Extract the (X, Y) coordinate from the center of the cell holding the provided text.  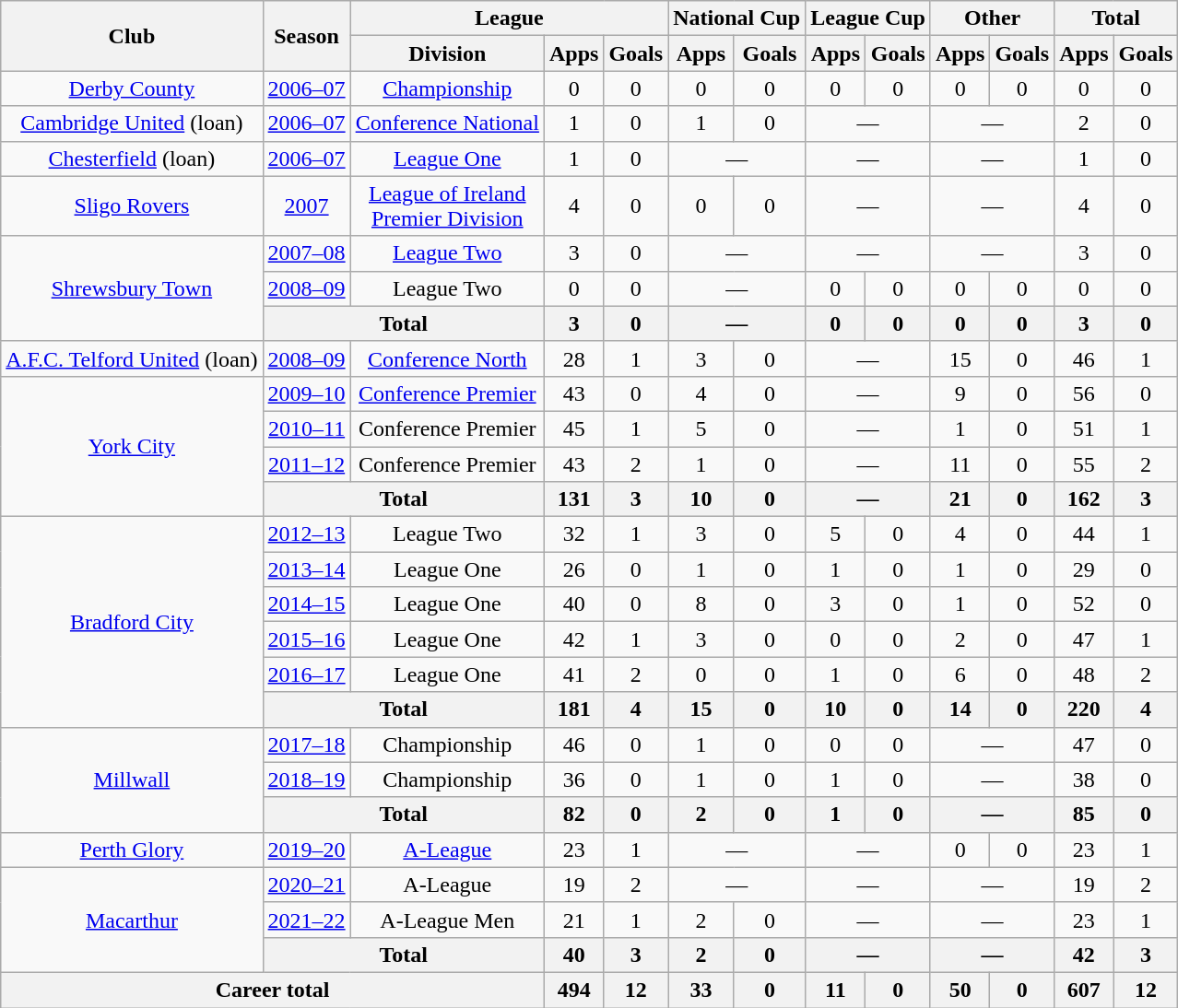
2010–11 (306, 428)
26 (573, 569)
Shrewsbury Town (132, 288)
2016–17 (306, 674)
2007–08 (306, 253)
Season (306, 36)
8 (701, 604)
50 (960, 990)
Perth Glory (132, 850)
41 (573, 674)
2017–18 (306, 744)
Conference North (447, 358)
Sligo Rovers (132, 206)
494 (573, 990)
162 (1084, 499)
29 (1084, 569)
2015–16 (306, 639)
Club (132, 36)
2020–21 (306, 885)
85 (1084, 815)
2013–14 (306, 569)
2012–13 (306, 534)
Other (992, 18)
2021–22 (306, 920)
2007 (306, 206)
National Cup (737, 18)
2009–10 (306, 393)
League Cup (868, 18)
51 (1084, 428)
A-League Men (447, 920)
28 (573, 358)
League of IrelandPremier Division (447, 206)
Macarthur (132, 920)
9 (960, 393)
A.F.C. Telford United (loan) (132, 358)
2011–12 (306, 463)
181 (573, 709)
League (509, 18)
32 (573, 534)
2018–19 (306, 779)
Chesterfield (loan) (132, 158)
44 (1084, 534)
45 (573, 428)
2019–20 (306, 850)
Career total (273, 990)
Division (447, 53)
131 (573, 499)
55 (1084, 463)
607 (1084, 990)
38 (1084, 779)
Millwall (132, 779)
2014–15 (306, 604)
6 (960, 674)
Bradford City (132, 622)
33 (701, 990)
82 (573, 815)
Cambridge United (loan) (132, 123)
14 (960, 709)
36 (573, 779)
220 (1084, 709)
Derby County (132, 88)
Conference National (447, 123)
York City (132, 446)
48 (1084, 674)
52 (1084, 604)
56 (1084, 393)
